Scan for the cell matching the given text and deliver its (X, Y) coordinate at center. 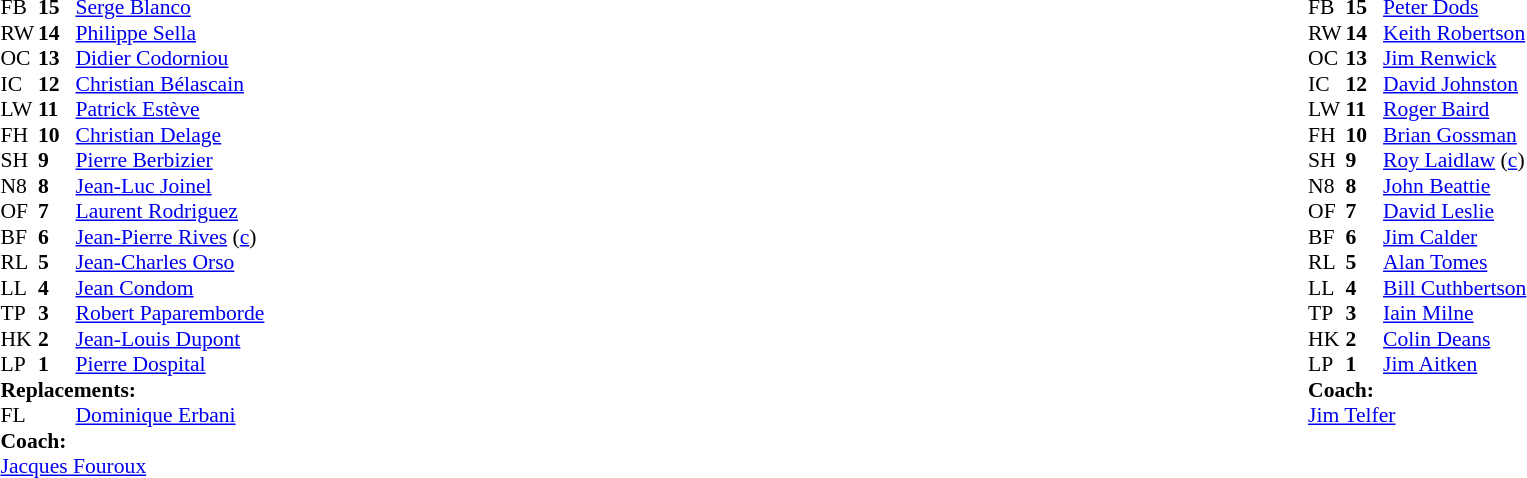
Pierre Dospital (170, 365)
Jim Calder (1454, 237)
John Beattie (1454, 186)
Keith Robertson (1454, 33)
Jean-Louis Dupont (170, 339)
Brian Gossman (1454, 135)
Replacements: (132, 390)
Jim Renwick (1454, 59)
Pierre Berbizier (170, 161)
Jean-Luc Joinel (170, 186)
Jim Aitken (1454, 365)
Iain Milne (1454, 313)
Jean-Charles Orso (170, 263)
Christian Bélascain (170, 84)
Bill Cuthbertson (1454, 288)
Christian Delage (170, 135)
Robert Paparemborde (170, 313)
Philippe Sella (170, 33)
Jim Telfer (1417, 415)
Laurent Rodriguez (170, 211)
Alan Tomes (1454, 263)
Colin Deans (1454, 339)
Jean Condom (170, 288)
David Leslie (1454, 211)
Roy Laidlaw (c) (1454, 161)
FL (19, 415)
Roger Baird (1454, 109)
Jean-Pierre Rives (c) (170, 237)
Didier Codorniou (170, 59)
Patrick Estève (170, 109)
Dominique Erbani (170, 415)
David Johnston (1454, 84)
